Find where the given text appears and provide that cell's center as (X, Y) coordinate. 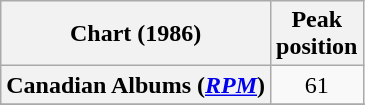
Peak position (317, 34)
Chart (1986) (136, 34)
61 (317, 85)
Canadian Albums (RPM) (136, 85)
